Return [x, y] of the center of cell containing provided text 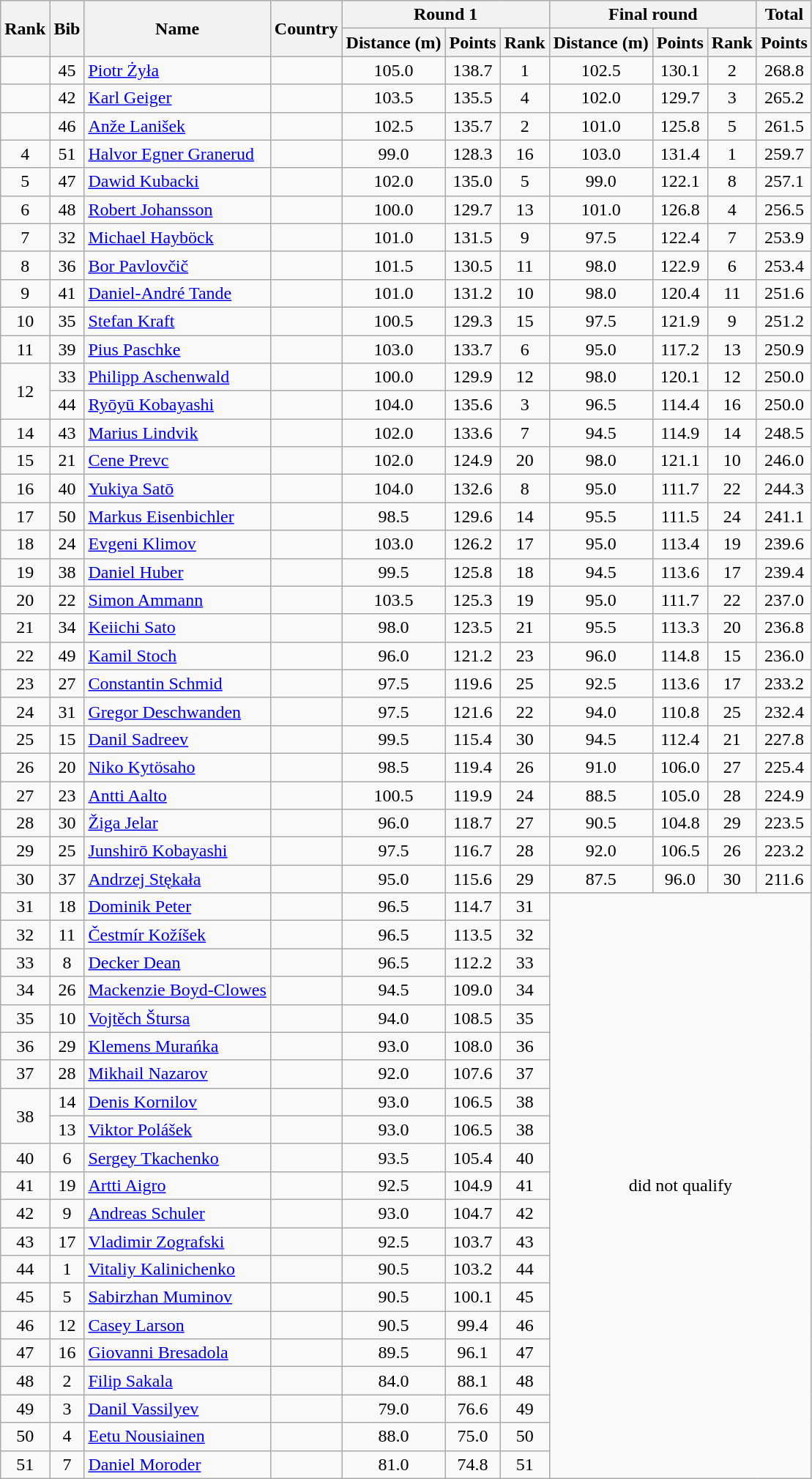
Simon Ammann [177, 600]
110.8 [679, 711]
131.5 [473, 237]
138.7 [473, 70]
233.2 [783, 683]
Žiga Jelar [177, 823]
Name [177, 29]
135.7 [473, 126]
Sabirzhan Muminov [177, 1297]
114.8 [679, 656]
Danil Vassilyev [177, 1409]
223.2 [783, 851]
Dominik Peter [177, 907]
133.6 [473, 433]
Pius Paschke [177, 349]
Daniel-André Tande [177, 293]
88.0 [394, 1437]
113.4 [679, 544]
Piotr Żyła [177, 70]
251.2 [783, 321]
248.5 [783, 433]
119.6 [473, 683]
265.2 [783, 98]
Filip Sakala [177, 1381]
Viktor Polášek [177, 1130]
Dawid Kubacki [177, 182]
Eetu Nousiainen [177, 1437]
227.8 [783, 739]
122.4 [679, 237]
124.9 [473, 461]
131.2 [473, 293]
121.2 [473, 656]
Junshirō Kobayashi [177, 851]
114.7 [473, 907]
114.4 [679, 405]
76.6 [473, 1409]
122.9 [679, 265]
Vladimir Zografski [177, 1242]
101.5 [394, 265]
251.6 [783, 293]
239.6 [783, 544]
Keiichi Sato [177, 628]
120.4 [679, 293]
Total [783, 15]
Karl Geiger [177, 98]
115.6 [473, 879]
121.1 [679, 461]
225.4 [783, 767]
Decker Dean [177, 963]
Markus Eisenbichler [177, 516]
Artti Aigro [177, 1185]
211.6 [783, 879]
Denis Kornilov [177, 1102]
Casey Larson [177, 1325]
Čestmír Kožíšek [177, 935]
Bib [67, 29]
Marius Lindvik [177, 433]
Constantin Schmid [177, 683]
133.7 [473, 349]
Yukiya Satō [177, 489]
Final round [653, 15]
Mackenzie Boyd-Clowes [177, 990]
126.8 [679, 210]
Halvor Egner Granerud [177, 154]
129.9 [473, 377]
268.8 [783, 70]
253.4 [783, 265]
Round 1 [445, 15]
125.3 [473, 600]
132.6 [473, 489]
Antti Aalto [177, 795]
Philipp Aschenwald [177, 377]
74.8 [473, 1464]
Daniel Huber [177, 572]
Danil Sadreev [177, 739]
113.5 [473, 935]
129.3 [473, 321]
Anže Lanišek [177, 126]
did not qualify [680, 1185]
112.4 [679, 739]
121.6 [473, 711]
115.4 [473, 739]
259.7 [783, 154]
109.0 [473, 990]
75.0 [473, 1437]
104.9 [473, 1185]
100.1 [473, 1297]
257.1 [783, 182]
Gregor Deschwanden [177, 711]
87.5 [600, 879]
Giovanni Bresadola [177, 1353]
Mikhail Nazarov [177, 1074]
128.3 [473, 154]
108.5 [473, 1018]
Ryōyū Kobayashi [177, 405]
Klemens Murańka [177, 1046]
Cene Prevc [177, 461]
103.2 [473, 1269]
Vojtěch Štursa [177, 1018]
244.3 [783, 489]
239.4 [783, 572]
135.6 [473, 405]
Vitaliy Kalinichenko [177, 1269]
232.4 [783, 711]
Stefan Kraft [177, 321]
Sergey Tkachenko [177, 1157]
Daniel Moroder [177, 1464]
131.4 [679, 154]
256.5 [783, 210]
250.9 [783, 349]
91.0 [600, 767]
246.0 [783, 461]
103.7 [473, 1242]
99.4 [473, 1325]
224.9 [783, 795]
114.9 [679, 433]
106.0 [679, 767]
88.1 [473, 1381]
253.9 [783, 237]
104.7 [473, 1213]
105.4 [473, 1157]
104.8 [679, 823]
Andrzej Stękała [177, 879]
121.9 [679, 321]
237.0 [783, 600]
84.0 [394, 1381]
236.0 [783, 656]
108.0 [473, 1046]
88.5 [600, 795]
135.5 [473, 98]
112.2 [473, 963]
107.6 [473, 1074]
96.1 [473, 1353]
89.5 [394, 1353]
Bor Pavlovčič [177, 265]
261.5 [783, 126]
129.6 [473, 516]
118.7 [473, 823]
241.1 [783, 516]
Evgeni Klimov [177, 544]
119.9 [473, 795]
223.5 [783, 823]
Michael Hayböck [177, 237]
93.5 [394, 1157]
130.5 [473, 265]
119.4 [473, 767]
Robert Johansson [177, 210]
Country [306, 29]
126.2 [473, 544]
135.0 [473, 182]
Andreas Schuler [177, 1213]
79.0 [394, 1409]
113.3 [679, 628]
111.5 [679, 516]
117.2 [679, 349]
116.7 [473, 851]
122.1 [679, 182]
130.1 [679, 70]
39 [67, 349]
Niko Kytösaho [177, 767]
120.1 [679, 377]
81.0 [394, 1464]
Kamil Stoch [177, 656]
236.8 [783, 628]
123.5 [473, 628]
